Capture the cell that displays the provided text and extract its (X, Y) central coordinate. 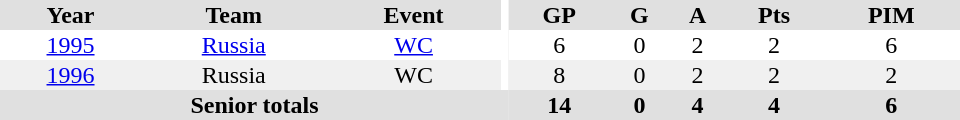
Year (70, 15)
A (697, 15)
Event (413, 15)
1996 (70, 75)
GP (559, 15)
G (639, 15)
1995 (70, 45)
Team (234, 15)
Pts (774, 15)
8 (559, 75)
Senior totals (254, 105)
14 (559, 105)
PIM (892, 15)
